Provide the [X, Y] coordinate of the cell's center where the given text is located.  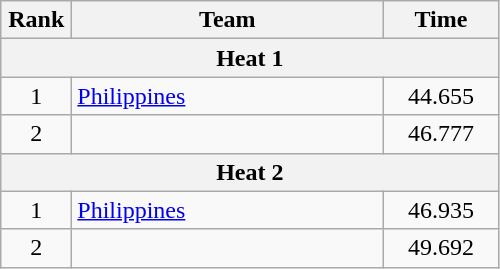
46.777 [441, 134]
Team [228, 20]
Rank [36, 20]
44.655 [441, 96]
46.935 [441, 210]
49.692 [441, 248]
Time [441, 20]
Heat 2 [250, 172]
Heat 1 [250, 58]
